Return (X, Y) of the center of cell containing provided text 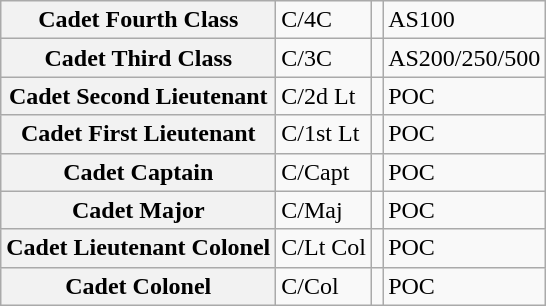
C/4C (324, 20)
C/Capt (324, 172)
C/1st Lt (324, 134)
AS200/250/500 (464, 58)
Cadet Lieutenant Colonel (138, 248)
C/Lt Col (324, 248)
Cadet Second Lieutenant (138, 96)
AS100 (464, 20)
Cadet Major (138, 210)
C/3C (324, 58)
Cadet Fourth Class (138, 20)
C/2d Lt (324, 96)
C/Col (324, 286)
C/Maj (324, 210)
Cadet First Lieutenant (138, 134)
Cadet Captain (138, 172)
Cadet Third Class (138, 58)
Cadet Colonel (138, 286)
